Locate the cell with the specified text and output its (x, y) center coordinate. 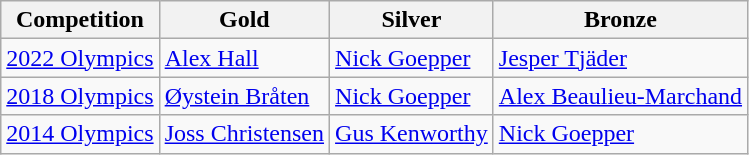
Alex Beaulieu-Marchand (620, 96)
Øystein Bråten (244, 96)
2018 Olympics (80, 96)
2022 Olympics (80, 58)
Competition (80, 20)
Joss Christensen (244, 134)
Jesper Tjäder (620, 58)
Alex Hall (244, 58)
Gus Kenworthy (412, 134)
Bronze (620, 20)
Gold (244, 20)
Silver (412, 20)
2014 Olympics (80, 134)
